From the cell containing the given text, extract its center point as [X, Y] coordinate. 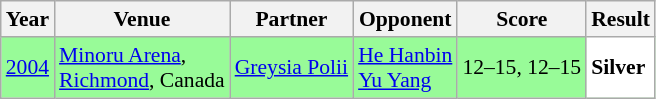
Silver [620, 68]
12–15, 12–15 [522, 68]
Greysia Polii [292, 68]
He Hanbin Yu Yang [405, 68]
Score [522, 19]
Venue [142, 19]
Opponent [405, 19]
Minoru Arena,Richmond, Canada [142, 68]
2004 [28, 68]
Partner [292, 19]
Result [620, 19]
Year [28, 19]
